Search for the cell housing the specified text and yield its (x, y) center coordinate. 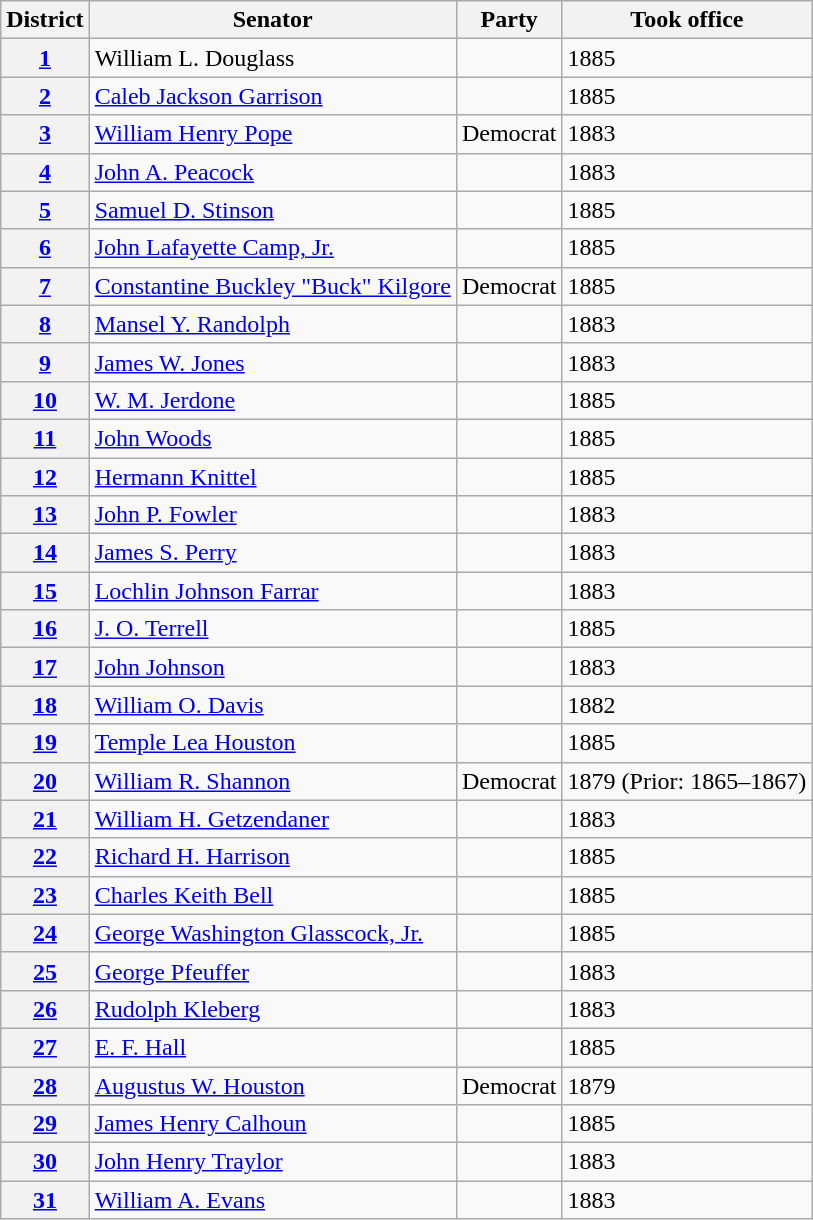
30 (45, 1162)
28 (45, 1085)
7 (45, 286)
6 (45, 248)
21 (45, 819)
John Henry Traylor (272, 1162)
18 (45, 705)
William H. Getzendaner (272, 819)
James W. Jones (272, 362)
23 (45, 895)
Samuel D. Stinson (272, 210)
1879 (Prior: 1865–1867) (687, 781)
15 (45, 591)
William L. Douglass (272, 58)
3 (45, 134)
31 (45, 1200)
9 (45, 362)
8 (45, 324)
17 (45, 667)
William Henry Pope (272, 134)
26 (45, 1009)
John A. Peacock (272, 172)
Caleb Jackson Garrison (272, 96)
24 (45, 933)
20 (45, 781)
Party (509, 20)
11 (45, 438)
John Johnson (272, 667)
George Pfeuffer (272, 971)
Mansel Y. Randolph (272, 324)
J. O. Terrell (272, 629)
22 (45, 857)
Senator (272, 20)
James S. Perry (272, 553)
William O. Davis (272, 705)
William A. Evans (272, 1200)
27 (45, 1047)
James Henry Calhoun (272, 1124)
John P. Fowler (272, 515)
2 (45, 96)
E. F. Hall (272, 1047)
Temple Lea Houston (272, 743)
5 (45, 210)
19 (45, 743)
16 (45, 629)
4 (45, 172)
George Washington Glasscock, Jr. (272, 933)
10 (45, 400)
John Lafayette Camp, Jr. (272, 248)
14 (45, 553)
W. M. Jerdone (272, 400)
Richard H. Harrison (272, 857)
1 (45, 58)
Charles Keith Bell (272, 895)
Took office (687, 20)
Hermann Knittel (272, 477)
1879 (687, 1085)
William R. Shannon (272, 781)
12 (45, 477)
29 (45, 1124)
Rudolph Kleberg (272, 1009)
1882 (687, 705)
Constantine Buckley "Buck" Kilgore (272, 286)
District (45, 20)
25 (45, 971)
13 (45, 515)
Lochlin Johnson Farrar (272, 591)
John Woods (272, 438)
Augustus W. Houston (272, 1085)
